Determine the [X, Y] coordinate at the center of the cell enclosing the given text.  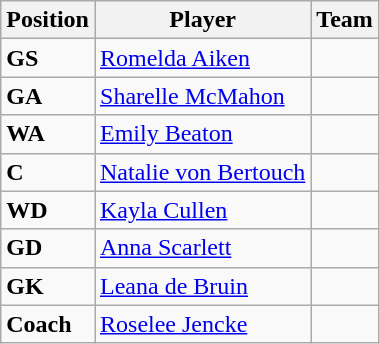
Team [345, 20]
Leana de Bruin [202, 286]
Position [48, 20]
WD [48, 210]
C [48, 172]
Kayla Cullen [202, 210]
GK [48, 286]
Anna Scarlett [202, 248]
Roselee Jencke [202, 324]
WA [48, 134]
GA [48, 96]
Player [202, 20]
Emily Beaton [202, 134]
Coach [48, 324]
Romelda Aiken [202, 58]
Sharelle McMahon [202, 96]
GS [48, 58]
Natalie von Bertouch [202, 172]
GD [48, 248]
